Return the [X, Y] coordinate for the center point of the cell that contains the specified text.  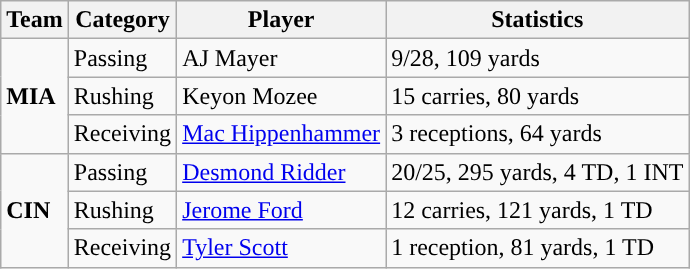
9/28, 109 yards [538, 58]
Jerome Ford [282, 210]
3 receptions, 64 yards [538, 134]
MIA [35, 96]
15 carries, 80 yards [538, 96]
20/25, 295 yards, 4 TD, 1 INT [538, 172]
Team [35, 20]
Statistics [538, 20]
Category [122, 20]
CIN [35, 210]
Desmond Ridder [282, 172]
Player [282, 20]
Tyler Scott [282, 248]
Mac Hippenhammer [282, 134]
1 reception, 81 yards, 1 TD [538, 248]
Keyon Mozee [282, 96]
AJ Mayer [282, 58]
12 carries, 121 yards, 1 TD [538, 210]
